Capture the cell that displays the provided text and extract its [x, y] central coordinate. 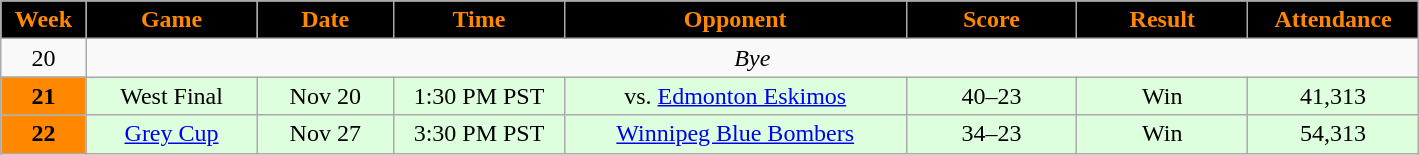
20 [44, 58]
54,313 [1334, 134]
Nov 27 [326, 134]
West Final [172, 96]
Week [44, 20]
Attendance [1334, 20]
Date [326, 20]
22 [44, 134]
Winnipeg Blue Bombers [735, 134]
1:30 PM PST [480, 96]
Score [992, 20]
Bye [752, 58]
Opponent [735, 20]
Result [1162, 20]
Time [480, 20]
3:30 PM PST [480, 134]
21 [44, 96]
Grey Cup [172, 134]
41,313 [1334, 96]
34–23 [992, 134]
vs. Edmonton Eskimos [735, 96]
Game [172, 20]
40–23 [992, 96]
Nov 20 [326, 96]
